For the text-containing cell, return its midpoint in (X, Y) coordinate format. 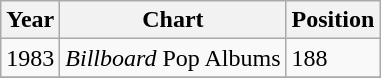
Billboard Pop Albums (173, 58)
1983 (30, 58)
Chart (173, 20)
188 (333, 58)
Position (333, 20)
Year (30, 20)
